Extract the (X, Y) coordinate from the center of the cell holding the provided text.  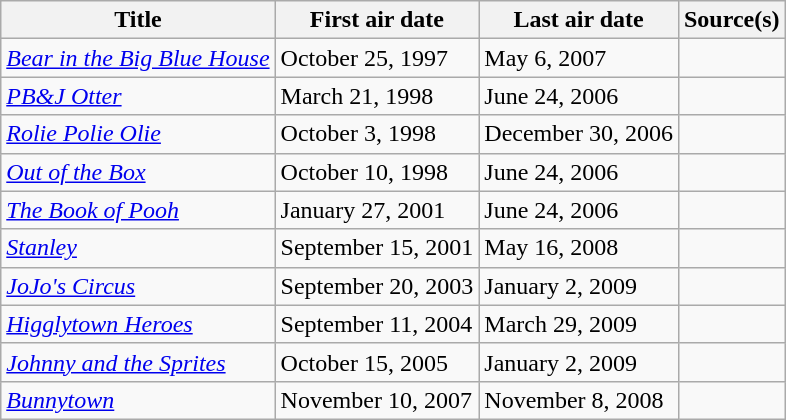
Johnny and the Sprites (138, 362)
October 15, 2005 (377, 362)
Stanley (138, 248)
Out of the Box (138, 172)
January 27, 2001 (377, 210)
Bunnytown (138, 400)
Rolie Polie Olie (138, 134)
December 30, 2006 (579, 134)
PB&J Otter (138, 96)
November 8, 2008 (579, 400)
October 10, 1998 (377, 172)
Source(s) (732, 20)
October 25, 1997 (377, 58)
Higglytown Heroes (138, 324)
The Book of Pooh (138, 210)
March 29, 2009 (579, 324)
November 10, 2007 (377, 400)
Title (138, 20)
May 16, 2008 (579, 248)
March 21, 1998 (377, 96)
September 15, 2001 (377, 248)
September 11, 2004 (377, 324)
September 20, 2003 (377, 286)
May 6, 2007 (579, 58)
Bear in the Big Blue House (138, 58)
First air date (377, 20)
JoJo's Circus (138, 286)
Last air date (579, 20)
October 3, 1998 (377, 134)
